Extract the [x, y] coordinate from the center of the cell holding the provided text.  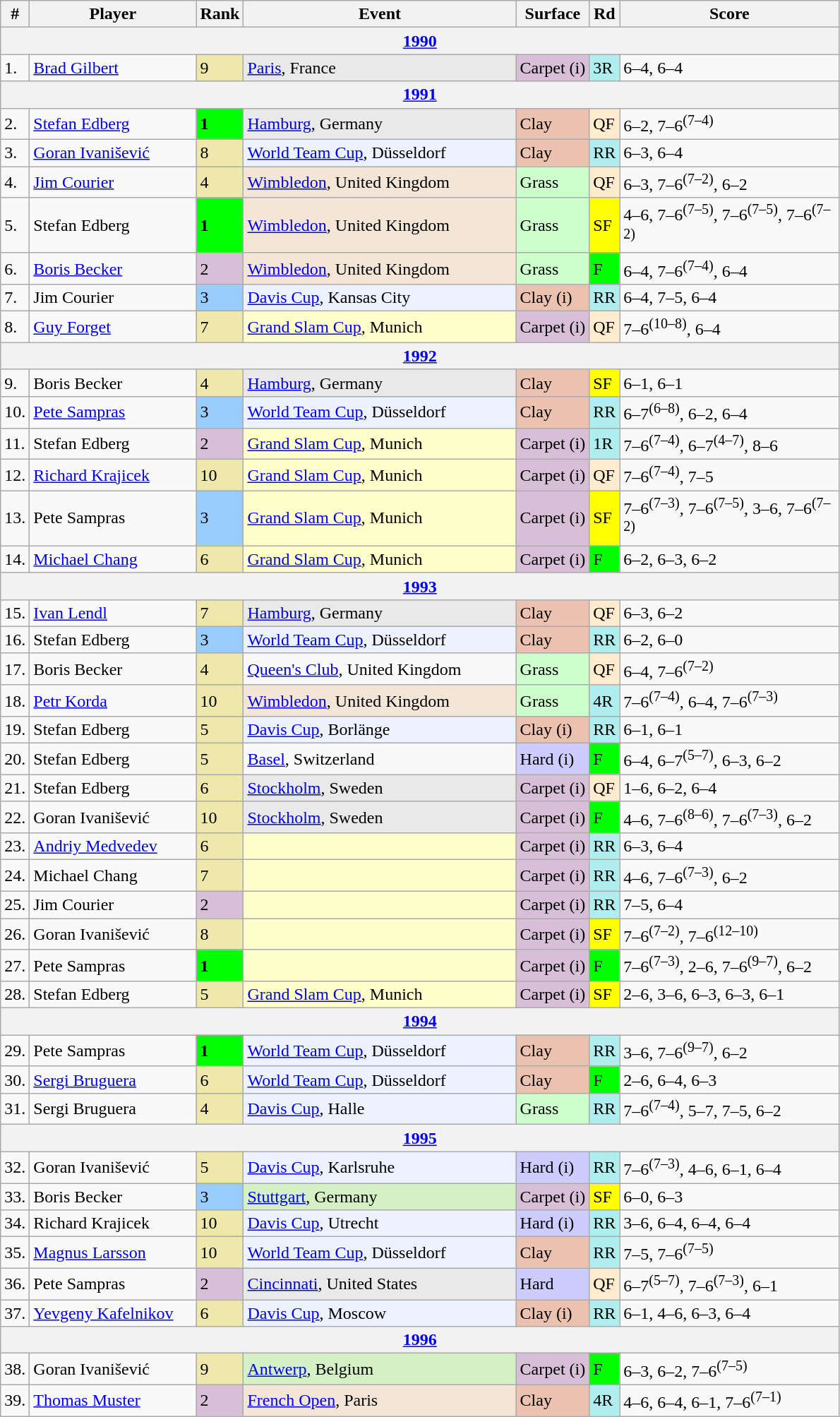
5. [16, 225]
6–4, 6–4 [730, 68]
37. [16, 1313]
36. [16, 1284]
Basel, Switzerland [380, 760]
# [16, 14]
4. [16, 182]
21. [16, 788]
Score [730, 14]
13. [16, 518]
2–6, 3–6, 6–3, 6–3, 6–1 [730, 995]
Event [380, 14]
4–6, 7–6(7–3), 6–2 [730, 875]
Thomas Muster [113, 1401]
Paris, France [380, 68]
28. [16, 995]
1991 [420, 95]
1995 [420, 1138]
39. [16, 1401]
15. [16, 613]
6–1, 4–6, 6–3, 6–4 [730, 1313]
7–6(7–3), 4–6, 6–1, 6–4 [730, 1168]
6–2, 6–3, 6–2 [730, 559]
1. [16, 68]
12. [16, 476]
Davis Cup, Borlänge [380, 730]
1996 [420, 1340]
7–6(10–8), 6–4 [730, 328]
31. [16, 1108]
7–6(7–4), 6–7(4–7), 8–6 [730, 443]
24. [16, 875]
3. [16, 153]
6–4, 7–6(7–4), 6–4 [730, 268]
9. [16, 383]
32. [16, 1168]
Rank [220, 14]
Davis Cup, Halle [380, 1108]
Davis Cup, Moscow [380, 1313]
1994 [420, 1022]
6–2, 6–0 [730, 640]
35. [16, 1252]
Guy Forget [113, 328]
23. [16, 847]
Davis Cup, Kansas City [380, 298]
19. [16, 730]
7–5, 6–4 [730, 904]
3–6, 7–6(9–7), 6–2 [730, 1051]
1992 [420, 356]
6–2, 7–6(7–4) [730, 124]
Rd [604, 14]
1–6, 6–2, 6–4 [730, 788]
17. [16, 669]
6–7(5–7), 7–6(7–3), 6–1 [730, 1284]
2. [16, 124]
Antwerp, Belgium [380, 1370]
1R [604, 443]
7–5, 7–6(7–5) [730, 1252]
26. [16, 933]
30. [16, 1080]
French Open, Paris [380, 1401]
3–6, 6–4, 6–4, 6–4 [730, 1224]
Davis Cup, Utrecht [380, 1224]
Brad Gilbert [113, 68]
Yevgeny Kafelnikov [113, 1313]
Andriy Medvedev [113, 847]
6–4, 7–6(7–2) [730, 669]
4–6, 7–6(8–6), 7–6(7–3), 6–2 [730, 818]
20. [16, 760]
1993 [420, 586]
18. [16, 700]
7–6(7–2), 7–6(12–10) [730, 933]
2–6, 6–4, 6–3 [730, 1080]
7–6(7–4), 5–7, 7–5, 6–2 [730, 1108]
1990 [420, 41]
11. [16, 443]
6–3, 7–6(7–2), 6–2 [730, 182]
4–6, 6–4, 6–1, 7–6(7–1) [730, 1401]
Player [113, 14]
34. [16, 1224]
Magnus Larsson [113, 1252]
7–6(7–3), 7–6(7–5), 3–6, 7–6(7–2) [730, 518]
3R [604, 68]
Davis Cup, Karlsruhe [380, 1168]
6–3, 6–2, 7–6(7–5) [730, 1370]
Hard [553, 1284]
33. [16, 1197]
6–7(6–8), 6–2, 6–4 [730, 412]
38. [16, 1370]
10. [16, 412]
16. [16, 640]
6–0, 6–3 [730, 1197]
Stuttgart, Germany [380, 1197]
27. [16, 966]
Cincinnati, United States [380, 1284]
Queen's Club, United Kingdom [380, 669]
Ivan Lendl [113, 613]
Surface [553, 14]
25. [16, 904]
29. [16, 1051]
Petr Korda [113, 700]
7. [16, 298]
6. [16, 268]
14. [16, 559]
22. [16, 818]
7–6(7–4), 7–5 [730, 476]
4–6, 7–6(7–5), 7–6(7–5), 7–6(7–2) [730, 225]
6–3, 6–2 [730, 613]
8. [16, 328]
6–4, 7–5, 6–4 [730, 298]
7–6(7–4), 6–4, 7–6(7–3) [730, 700]
6–4, 6–7(5–7), 6–3, 6–2 [730, 760]
7–6(7–3), 2–6, 7–6(9–7), 6–2 [730, 966]
